Locate the cell with the specified text and output its [X, Y] center coordinate. 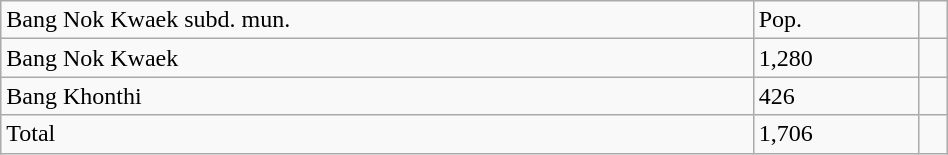
Pop. [836, 20]
Total [377, 134]
1,706 [836, 134]
Bang Khonthi [377, 96]
1,280 [836, 58]
Bang Nok Kwaek subd. mun. [377, 20]
426 [836, 96]
Bang Nok Kwaek [377, 58]
